Detect which cell encompasses the target text, then output its [x, y] center coordinate. 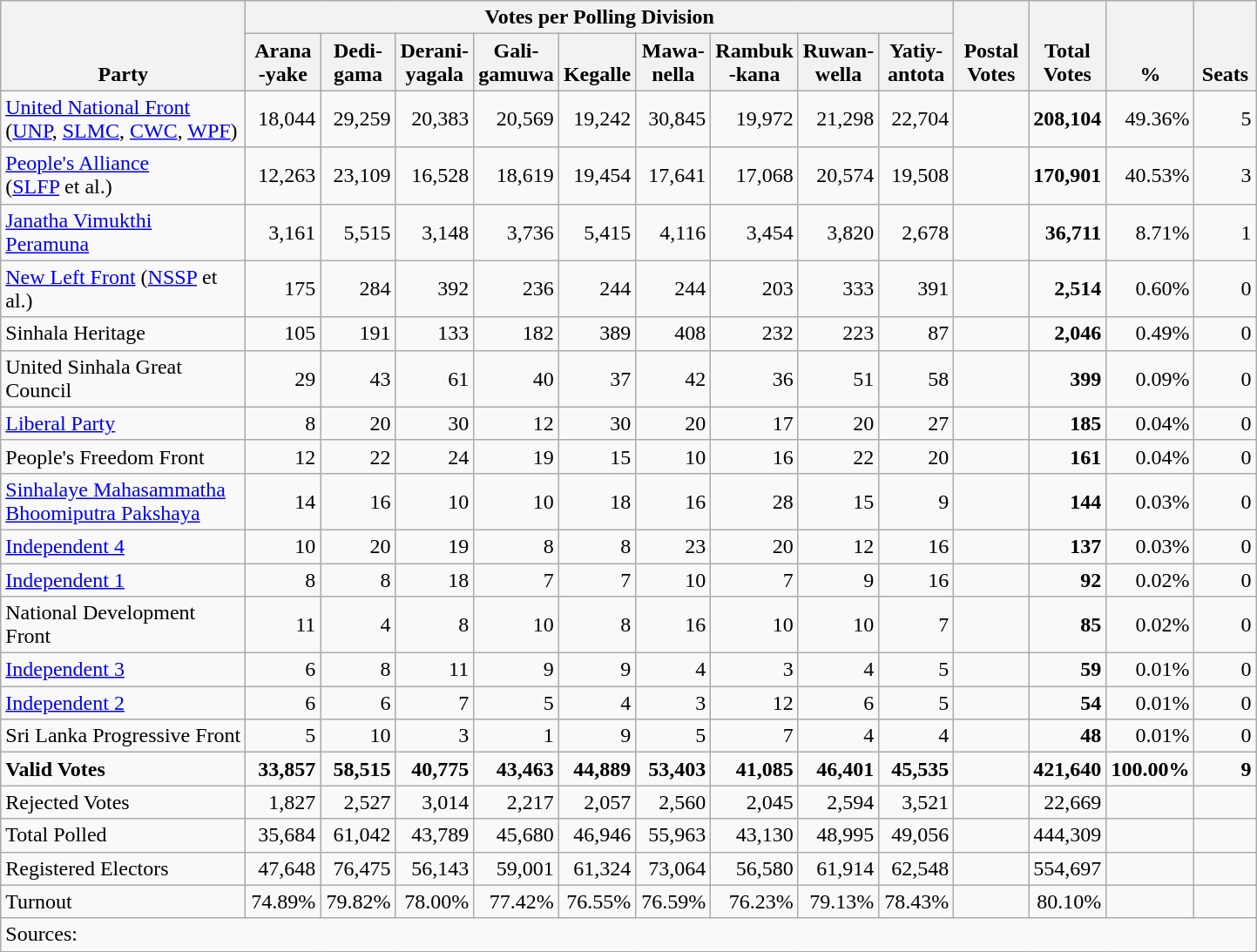
40 [517, 378]
22,704 [916, 118]
4,116 [673, 232]
62,548 [916, 868]
208,104 [1068, 118]
Seats [1225, 45]
17,641 [673, 176]
33,857 [283, 769]
3,736 [517, 232]
17,068 [754, 176]
59,001 [517, 868]
Valid Votes [124, 769]
49.36% [1150, 118]
554,697 [1068, 868]
Party [124, 45]
14 [283, 502]
2,560 [673, 802]
5,515 [358, 232]
National Development Front [124, 625]
61,324 [597, 868]
PostalVotes [991, 45]
40,775 [435, 769]
46,401 [838, 769]
0.60% [1150, 289]
Yatiy-antota [916, 63]
Total Polled [124, 835]
284 [358, 289]
47,648 [283, 868]
78.00% [435, 901]
73,064 [673, 868]
182 [517, 334]
Liberal Party [124, 423]
Arana-yake [283, 63]
58 [916, 378]
22,669 [1068, 802]
3,014 [435, 802]
54 [1068, 703]
61,042 [358, 835]
3,820 [838, 232]
77.42% [517, 901]
175 [283, 289]
18,044 [283, 118]
223 [838, 334]
United National Front(UNP, SLMC, CWC, WPF) [124, 118]
144 [1068, 502]
0.09% [1150, 378]
137 [1068, 546]
United Sinhala Great Council [124, 378]
61 [435, 378]
43 [358, 378]
399 [1068, 378]
Rejected Votes [124, 802]
18,619 [517, 176]
80.10% [1068, 901]
28 [754, 502]
2,527 [358, 802]
41,085 [754, 769]
51 [838, 378]
2,514 [1068, 289]
8.71% [1150, 232]
232 [754, 334]
44,889 [597, 769]
0.49% [1150, 334]
74.89% [283, 901]
12,263 [283, 176]
53,403 [673, 769]
3,161 [283, 232]
59 [1068, 670]
Derani-yagala [435, 63]
87 [916, 334]
1,827 [283, 802]
170,901 [1068, 176]
24 [435, 456]
76.59% [673, 901]
23 [673, 546]
2,594 [838, 802]
392 [435, 289]
Sources: [629, 935]
185 [1068, 423]
Mawa-nella [673, 63]
29,259 [358, 118]
New Left Front (NSSP et al.) [124, 289]
76.55% [597, 901]
30,845 [673, 118]
43,789 [435, 835]
Registered Electors [124, 868]
133 [435, 334]
100.00% [1150, 769]
56,580 [754, 868]
161 [1068, 456]
85 [1068, 625]
203 [754, 289]
56,143 [435, 868]
5,415 [597, 232]
55,963 [673, 835]
40.53% [1150, 176]
42 [673, 378]
Ruwan-wella [838, 63]
48 [1068, 736]
105 [283, 334]
People's Alliance(SLFP et al.) [124, 176]
391 [916, 289]
78.43% [916, 901]
Sinhala Heritage [124, 334]
23,109 [358, 176]
Independent 1 [124, 579]
Sinhalaye Mahasammatha Bhoomiputra Pakshaya [124, 502]
2,678 [916, 232]
20,569 [517, 118]
20,383 [435, 118]
79.13% [838, 901]
Independent 2 [124, 703]
Independent 3 [124, 670]
19,972 [754, 118]
2,045 [754, 802]
21,298 [838, 118]
Rambuk-kana [754, 63]
37 [597, 378]
Janatha Vimukthi Peramuna [124, 232]
36,711 [1068, 232]
16,528 [435, 176]
3,454 [754, 232]
408 [673, 334]
Total Votes [1068, 45]
46,946 [597, 835]
19,508 [916, 176]
% [1150, 45]
People's Freedom Front [124, 456]
92 [1068, 579]
3,148 [435, 232]
43,130 [754, 835]
Gali-gamuwa [517, 63]
43,463 [517, 769]
76,475 [358, 868]
45,680 [517, 835]
Turnout [124, 901]
36 [754, 378]
Independent 4 [124, 546]
2,057 [597, 802]
3,521 [916, 802]
79.82% [358, 901]
35,684 [283, 835]
19,242 [597, 118]
45,535 [916, 769]
2,046 [1068, 334]
61,914 [838, 868]
48,995 [838, 835]
20,574 [838, 176]
236 [517, 289]
Dedi-gama [358, 63]
444,309 [1068, 835]
2,217 [517, 802]
58,515 [358, 769]
29 [283, 378]
Sri Lanka Progressive Front [124, 736]
76.23% [754, 901]
333 [838, 289]
Votes per Polling Division [599, 17]
19,454 [597, 176]
49,056 [916, 835]
Kegalle [597, 63]
191 [358, 334]
17 [754, 423]
421,640 [1068, 769]
389 [597, 334]
27 [916, 423]
